Locate the cell with the specified text and output its [x, y] center coordinate. 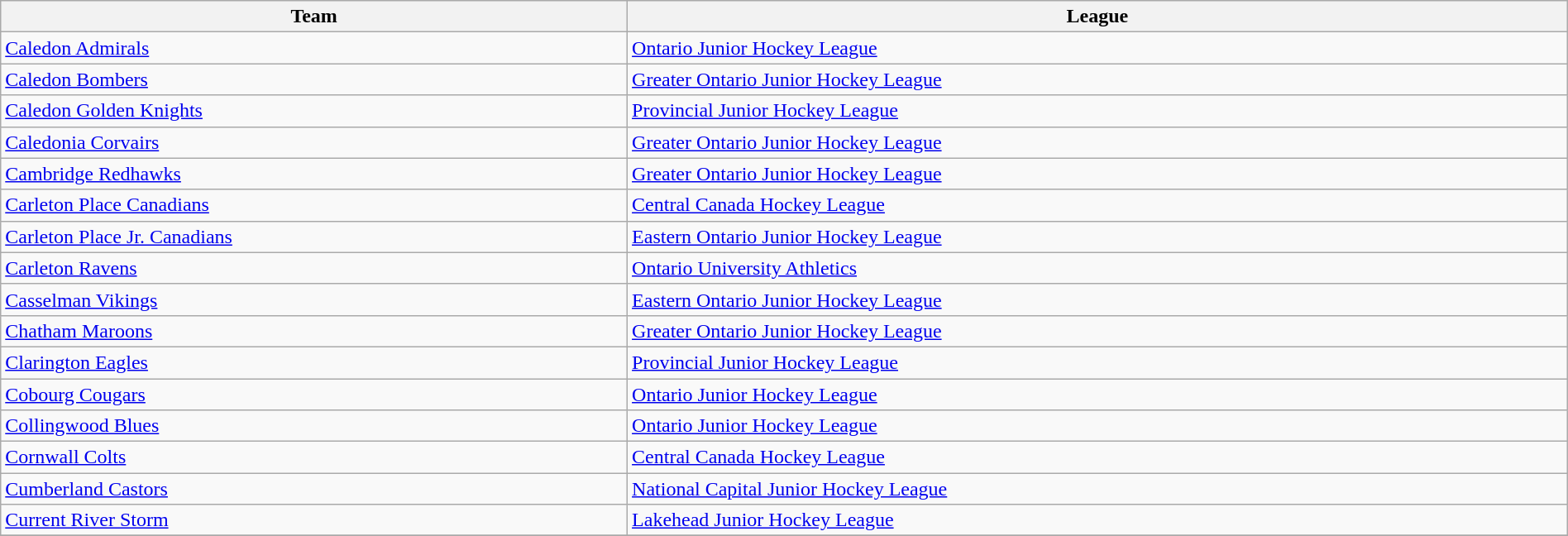
Caledon Bombers [314, 79]
Team [314, 17]
Caledonia Corvairs [314, 142]
League [1098, 17]
National Capital Junior Hockey League [1098, 489]
Cambridge Redhawks [314, 174]
Clarington Eagles [314, 362]
Cornwall Colts [314, 457]
Caledon Admirals [314, 48]
Carleton Place Canadians [314, 205]
Chatham Maroons [314, 331]
Lakehead Junior Hockey League [1098, 520]
Current River Storm [314, 520]
Cobourg Cougars [314, 395]
Carleton Place Jr. Canadians [314, 237]
Ontario University Athletics [1098, 268]
Caledon Golden Knights [314, 111]
Casselman Vikings [314, 299]
Carleton Ravens [314, 268]
Collingwood Blues [314, 426]
Cumberland Castors [314, 489]
